Detect which cell encompasses the target text, then output its (x, y) center coordinate. 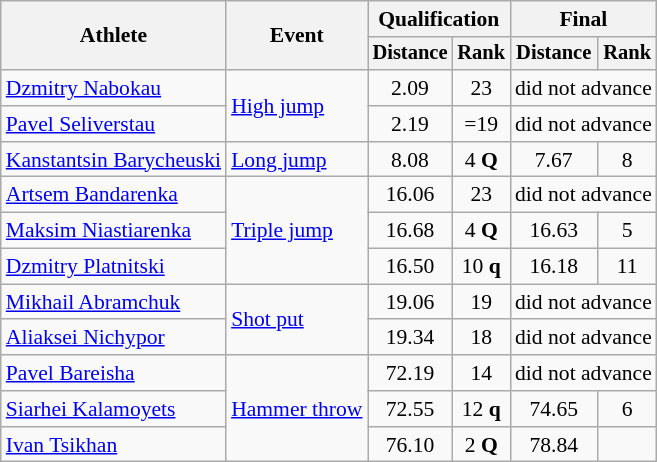
2.09 (410, 88)
Shot put (296, 320)
8 (626, 160)
19 (481, 302)
19.34 (410, 338)
16.06 (410, 195)
Qualification (439, 19)
Maksim Niastiarenka (114, 231)
18 (481, 338)
16.63 (554, 231)
72.55 (410, 409)
10 q (481, 267)
72.19 (410, 373)
Final (584, 19)
12 q (481, 409)
74.65 (554, 409)
Long jump (296, 160)
Aliaksei Nichypor (114, 338)
Hammer throw (296, 408)
Event (296, 36)
Dzmitry Nabokau (114, 88)
=19 (481, 124)
19.06 (410, 302)
5 (626, 231)
Triple jump (296, 230)
8.08 (410, 160)
11 (626, 267)
Mikhail Abramchuk (114, 302)
6 (626, 409)
Siarhei Kalamoyets (114, 409)
Artsem Bandarenka (114, 195)
High jump (296, 106)
Pavel Bareisha (114, 373)
2.19 (410, 124)
14 (481, 373)
Kanstantsin Barycheuski (114, 160)
16.68 (410, 231)
Pavel Seliverstau (114, 124)
16.18 (554, 267)
16.50 (410, 267)
Athlete (114, 36)
7.67 (554, 160)
Dzmitry Platnitski (114, 267)
